Pinpoint the cell where the given text exists, returning its [X, Y] midpoint coordinate. 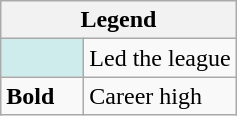
Legend [118, 20]
Career high [160, 96]
Led the league [160, 58]
Bold [42, 96]
